Detect which cell encompasses the target text, then output its (X, Y) center coordinate. 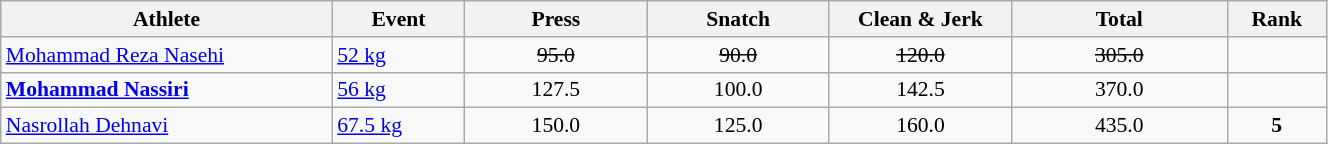
Press (556, 19)
Athlete (166, 19)
305.0 (1120, 55)
Clean & Jerk (920, 19)
5 (1276, 126)
120.0 (920, 55)
Mohammad Nassiri (166, 90)
127.5 (556, 90)
95.0 (556, 55)
67.5 kg (398, 126)
Nasrollah Dehnavi (166, 126)
142.5 (920, 90)
Snatch (738, 19)
150.0 (556, 126)
Mohammad Reza Nasehi (166, 55)
90.0 (738, 55)
Rank (1276, 19)
125.0 (738, 126)
435.0 (1120, 126)
370.0 (1120, 90)
160.0 (920, 126)
52 kg (398, 55)
Total (1120, 19)
100.0 (738, 90)
Event (398, 19)
56 kg (398, 90)
